Provide the [X, Y] coordinate of the cell's center where the given text is located.  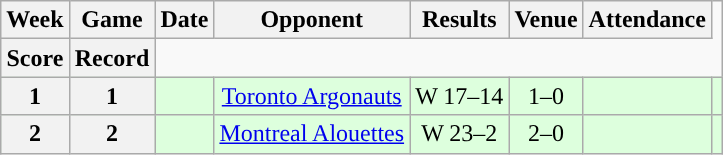
W 23–2 [460, 134]
Results [460, 20]
Record [112, 58]
Montreal Alouettes [312, 134]
Opponent [312, 20]
Week [35, 20]
2–0 [546, 134]
Game [112, 20]
Attendance [647, 20]
W 17–14 [460, 96]
Toronto Argonauts [312, 96]
1–0 [546, 96]
Date [184, 20]
Venue [546, 20]
Score [35, 58]
